Return the (X, Y) coordinate for the center point of the cell that contains the specified text.  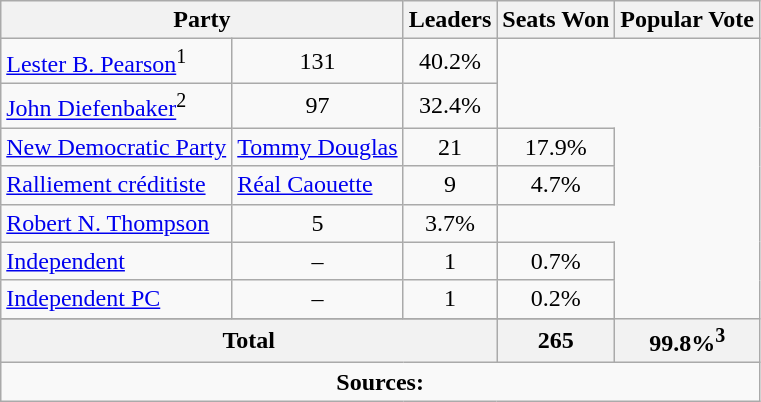
5 (318, 223)
17.9% (556, 147)
Popular Vote (688, 20)
Total (249, 340)
Lester B. Pearson1 (116, 62)
Leaders (450, 20)
265 (556, 340)
32.4% (450, 106)
John Diefenbaker2 (116, 106)
Réal Caouette (318, 185)
Party (202, 20)
Independent (116, 261)
New Democratic Party (116, 147)
99.8%3 (688, 340)
97 (318, 106)
Ralliement créditiste (116, 185)
21 (450, 147)
40.2% (450, 62)
131 (318, 62)
Tommy Douglas (318, 147)
Independent PC (116, 299)
9 (450, 185)
Seats Won (556, 20)
0.2% (556, 299)
4.7% (556, 185)
Robert N. Thompson (116, 223)
0.7% (556, 261)
Sources: (380, 382)
3.7% (450, 223)
